From the cell containing the given text, extract its center point as [x, y] coordinate. 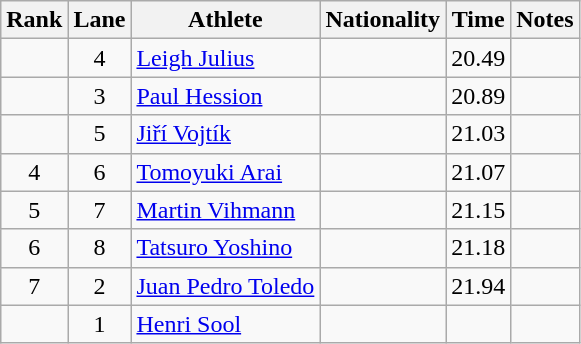
Paul Hession [226, 96]
Tatsuro Yoshino [226, 248]
21.18 [478, 248]
21.15 [478, 210]
20.89 [478, 96]
20.49 [478, 58]
Martin Vihmann [226, 210]
1 [100, 324]
3 [100, 96]
Lane [100, 20]
Nationality [383, 20]
2 [100, 286]
Jiří Vojtík [226, 134]
Tomoyuki Arai [226, 172]
Time [478, 20]
Leigh Julius [226, 58]
21.94 [478, 286]
Juan Pedro Toledo [226, 286]
21.03 [478, 134]
Notes [545, 20]
Henri Sool [226, 324]
21.07 [478, 172]
Rank [34, 20]
8 [100, 248]
Athlete [226, 20]
